Pinpoint the cell where the given text exists, returning its (X, Y) midpoint coordinate. 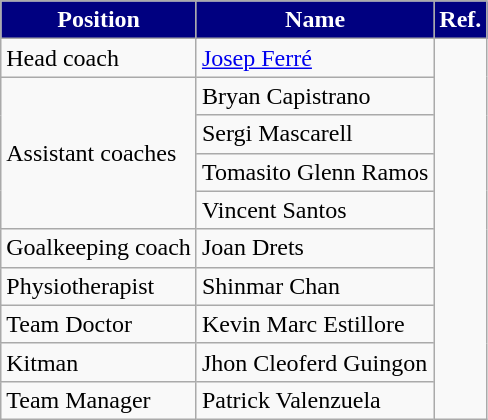
Name (314, 20)
Team Manager (99, 400)
Goalkeeping coach (99, 248)
Bryan Capistrano (314, 96)
Sergi Mascarell (314, 134)
Head coach (99, 58)
Assistant coaches (99, 153)
Team Doctor (99, 324)
Position (99, 20)
Ref. (460, 20)
Patrick Valenzuela (314, 400)
Kitman (99, 362)
Shinmar Chan (314, 286)
Josep Ferré (314, 58)
Tomasito Glenn Ramos (314, 172)
Physiotherapist (99, 286)
Vincent Santos (314, 210)
Jhon Cleoferd Guingon (314, 362)
Joan Drets (314, 248)
Kevin Marc Estillore (314, 324)
